Find where the given text appears and provide that cell's center as (X, Y) coordinate. 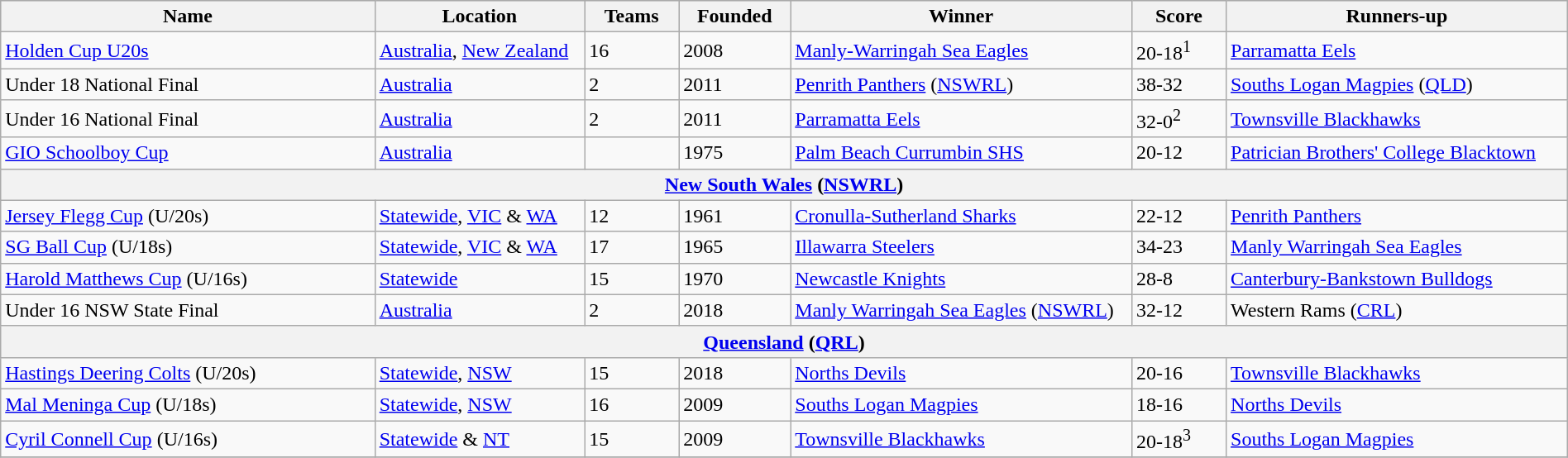
Manly Warringah Sea Eagles (NSWRL) (961, 310)
Under 18 National Final (188, 84)
Harold Matthews Cup (U/16s) (188, 279)
Score (1178, 17)
Patrician Brothers' College Blacktown (1398, 153)
1961 (734, 216)
38-32 (1178, 84)
1965 (734, 247)
Penrith Panthers (NSWRL) (961, 84)
Holden Cup U20s (188, 51)
Location (480, 17)
Newcastle Knights (961, 279)
12 (632, 216)
Palm Beach Currumbin SHS (961, 153)
28-8 (1178, 279)
Queensland (QRL) (784, 341)
Illawarra Steelers (961, 247)
17 (632, 247)
Under 16 National Final (188, 119)
1970 (734, 279)
New South Wales (NSWRL) (784, 184)
Teams (632, 17)
Mal Meninga Cup (U/18s) (188, 404)
1975 (734, 153)
32-02 (1178, 119)
32-12 (1178, 310)
20-183 (1178, 440)
Souths Logan Magpies (QLD) (1398, 84)
34-23 (1178, 247)
2008 (734, 51)
GIO Schoolboy Cup (188, 153)
20-181 (1178, 51)
Penrith Panthers (1398, 216)
Founded (734, 17)
Manly Warringah Sea Eagles (1398, 247)
Runners-up (1398, 17)
Cyril Connell Cup (U/16s) (188, 440)
Under 16 NSW State Final (188, 310)
Canterbury-Bankstown Bulldogs (1398, 279)
Winner (961, 17)
SG Ball Cup (U/18s) (188, 247)
22-12 (1178, 216)
Jersey Flegg Cup (U/20s) (188, 216)
20-16 (1178, 373)
Statewide & NT (480, 440)
Western Rams (CRL) (1398, 310)
18-16 (1178, 404)
Manly-Warringah Sea Eagles (961, 51)
20-12 (1178, 153)
Statewide (480, 279)
Name (188, 17)
Australia, New Zealand (480, 51)
Hastings Deering Colts (U/20s) (188, 373)
Cronulla-Sutherland Sharks (961, 216)
